Find where the given text appears and provide that cell's center as (x, y) coordinate. 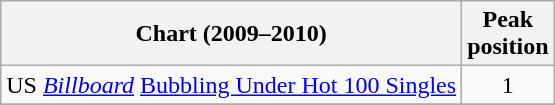
Peakposition (508, 34)
Chart (2009–2010) (232, 34)
US Billboard Bubbling Under Hot 100 Singles (232, 85)
1 (508, 85)
